Pinpoint the cell where the given text exists, returning its (X, Y) midpoint coordinate. 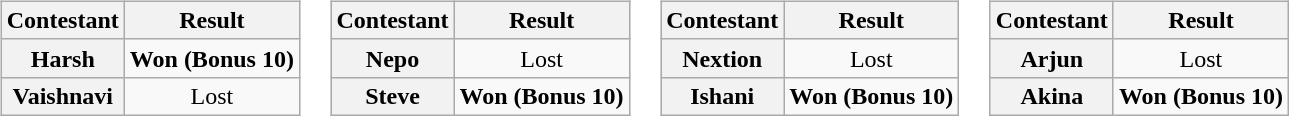
Ishani (722, 96)
Steve (392, 96)
Nextion (722, 58)
Harsh (62, 58)
Nepo (392, 58)
Arjun (1052, 58)
Vaishnavi (62, 96)
Akina (1052, 96)
